Pinpoint the cell where the given text exists, returning its [x, y] midpoint coordinate. 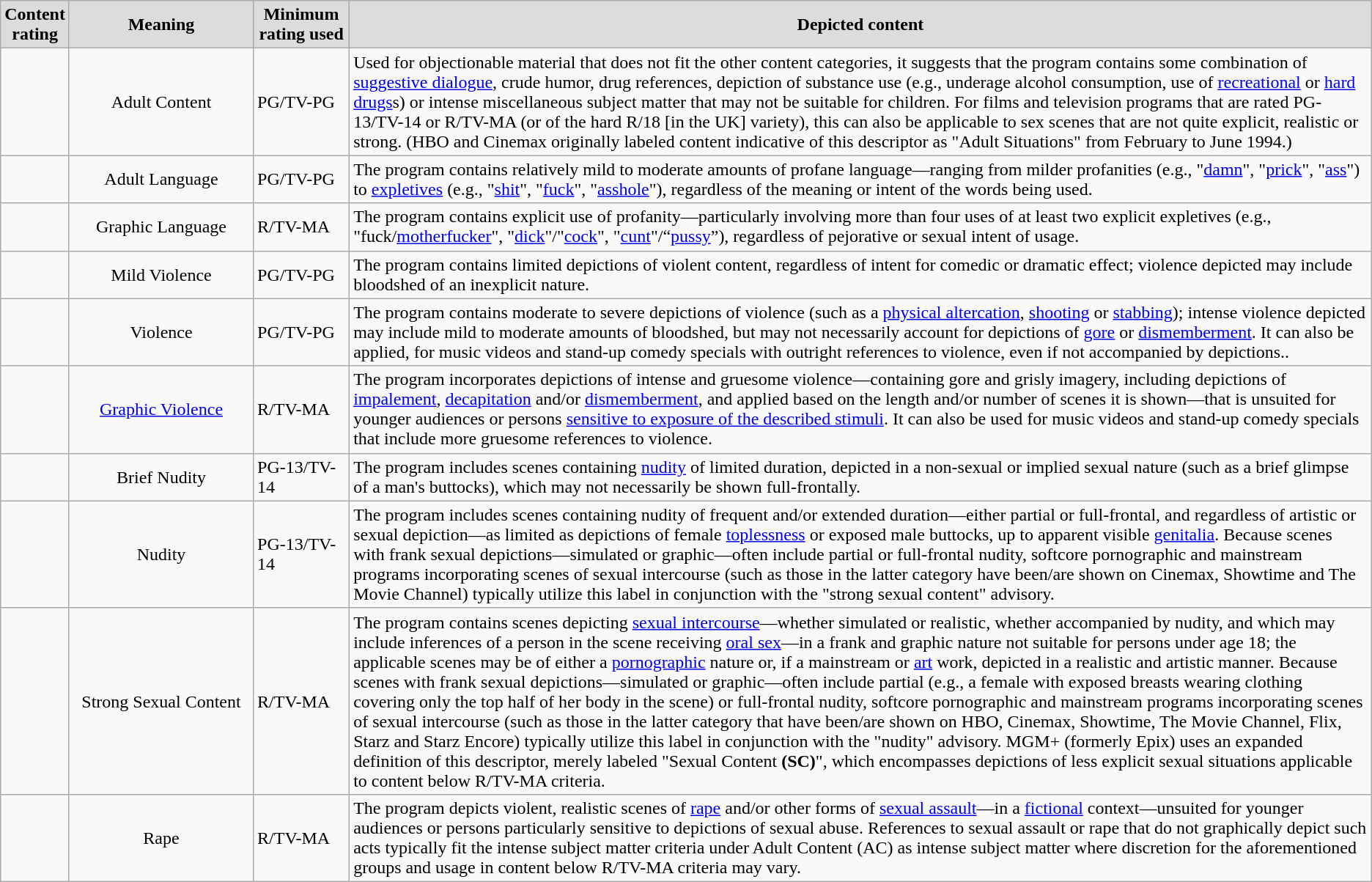
Brief Nudity [161, 477]
Graphic Language [161, 227]
Content rating [35, 25]
Adult Language [161, 179]
Adult Content [161, 102]
Depicted content [860, 25]
Rape [161, 837]
Nudity [161, 554]
Minimum rating used [302, 25]
Violence [161, 332]
Graphic Violence [161, 409]
Mild Violence [161, 274]
Strong Sexual Content [161, 701]
Meaning [161, 25]
